Scan for the cell matching the given text and deliver its [x, y] coordinate at center. 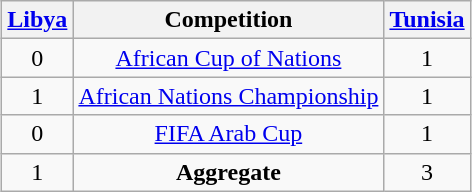
Competition [228, 20]
African Cup of Nations [228, 58]
Aggregate [228, 172]
Libya [38, 20]
Tunisia [427, 20]
FIFA Arab Cup [228, 134]
3 [427, 172]
African Nations Championship [228, 96]
